For the text-containing cell, return its midpoint in [X, Y] coordinate format. 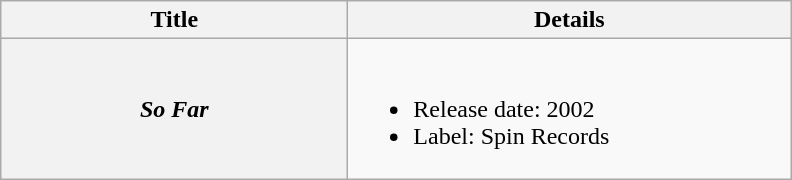
So Far [174, 109]
Release date: 2002Label: Spin Records [570, 109]
Details [570, 20]
Title [174, 20]
